Extract the (x, y) coordinate from the center of the cell holding the provided text.  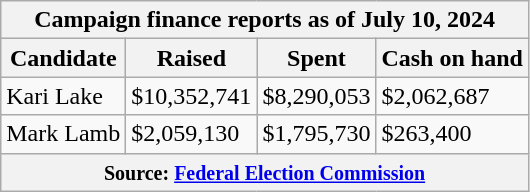
$10,352,741 (192, 96)
$8,290,053 (316, 96)
Spent (316, 58)
Source: Federal Election Commission (265, 172)
Mark Lamb (64, 134)
$2,059,130 (192, 134)
Raised (192, 58)
Cash on hand (452, 58)
Candidate (64, 58)
$1,795,730 (316, 134)
Campaign finance reports as of July 10, 2024 (265, 20)
$2,062,687 (452, 96)
Kari Lake (64, 96)
$263,400 (452, 134)
